Capture the cell that displays the provided text and extract its [x, y] central coordinate. 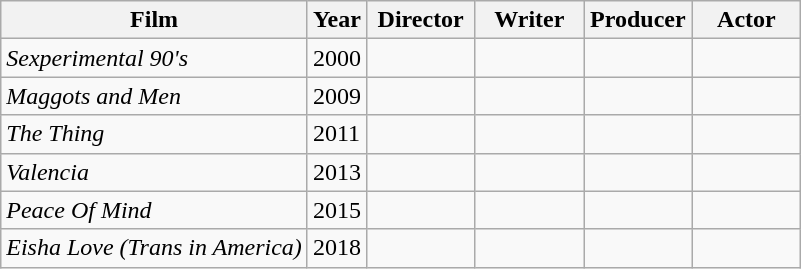
Eisha Love (Trans in America) [154, 248]
Director [420, 20]
2000 [336, 58]
Sexperimental 90's [154, 58]
2015 [336, 210]
2011 [336, 134]
Valencia [154, 172]
Film [154, 20]
2018 [336, 248]
2009 [336, 96]
Year [336, 20]
Actor [746, 20]
Writer [530, 20]
2013 [336, 172]
The Thing [154, 134]
Maggots and Men [154, 96]
Producer [638, 20]
Peace Of Mind [154, 210]
